Search for the cell housing the specified text and yield its [X, Y] center coordinate. 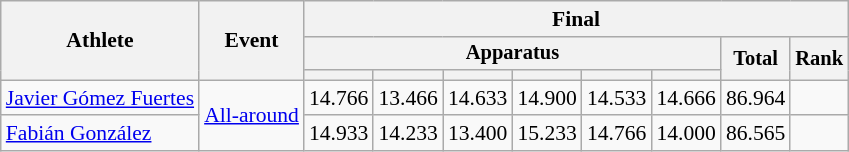
Event [252, 40]
14.900 [546, 98]
14.666 [686, 98]
13.400 [478, 134]
Total [756, 58]
86.565 [756, 134]
All-around [252, 116]
Apparatus [512, 54]
86.964 [756, 98]
Final [576, 19]
14.933 [338, 134]
Fabián González [100, 134]
15.233 [546, 134]
Javier Gómez Fuertes [100, 98]
Athlete [100, 40]
14.233 [408, 134]
14.000 [686, 134]
13.466 [408, 98]
Rank [819, 58]
14.633 [478, 98]
14.533 [616, 98]
